From the cell containing the given text, extract its center point as [X, Y] coordinate. 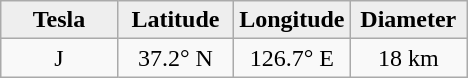
Tesla [59, 20]
126.7° E [292, 58]
Longitude [292, 20]
J [59, 58]
Latitude [175, 20]
18 km [408, 58]
Diameter [408, 20]
37.2° N [175, 58]
